Search for the cell housing the specified text and yield its [X, Y] center coordinate. 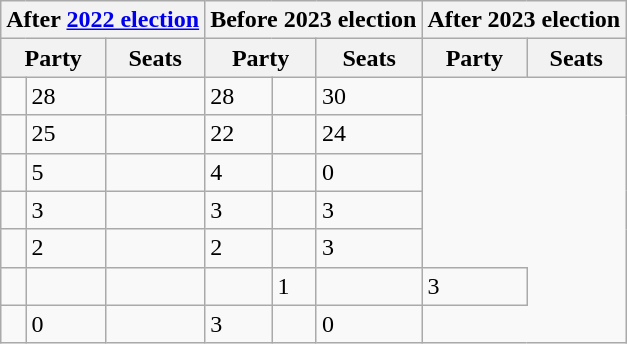
After 2023 election [524, 20]
22 [238, 134]
4 [238, 172]
30 [368, 96]
Before 2023 election [314, 20]
24 [368, 134]
25 [66, 134]
After 2022 election [103, 20]
5 [66, 172]
1 [294, 286]
